Detect which cell encompasses the target text, then output its (x, y) center coordinate. 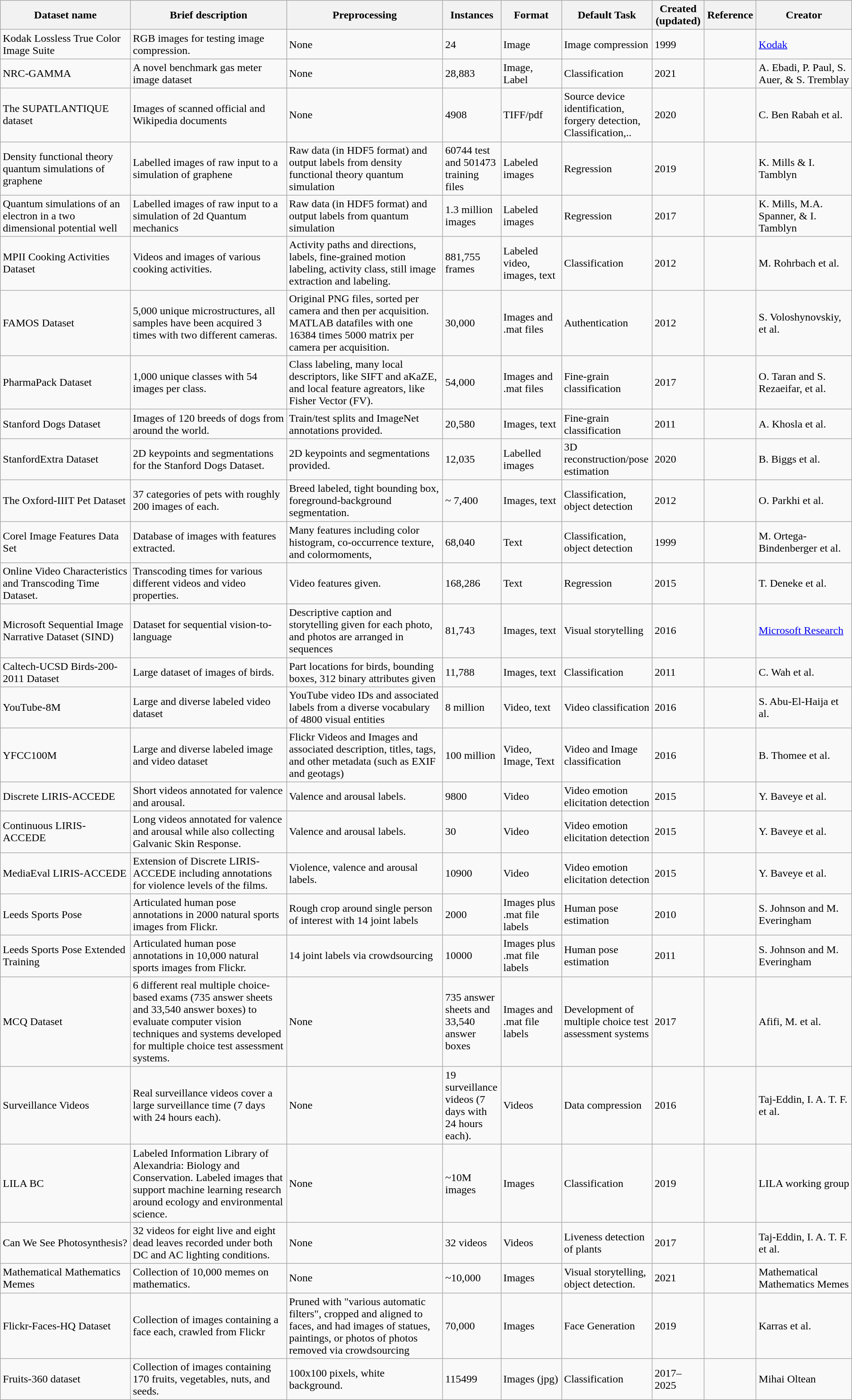
Long videos annotated for valence and arousal while also collecting Galvanic Skin Response. (209, 832)
Liveness detection of plants (607, 1243)
Class labeling, many local descriptors, like SIFT and aKaZE, and local feature agreators, like Fisher Vector (FV). (365, 382)
37 categories of pets with roughly 200 images of each. (209, 500)
Video features given. (365, 584)
Karras et al. (804, 1326)
Data compression (607, 1105)
Collection of 10,000 memes on mathematics. (209, 1278)
Mihai Oltean (804, 1379)
~10,000 (472, 1278)
Instances (472, 15)
28,883 (472, 74)
Density functional theory quantum simulations of graphene (66, 168)
Labelled images of raw input to a simulation of 2d Quantum mechanics (209, 216)
C. Wah et al. (804, 673)
MCQ Dataset (66, 1021)
Caltech-UCSD Birds-200-2011 Dataset (66, 673)
2D keypoints and segmentations provided. (365, 459)
Images of scanned official and Wikipedia documents (209, 115)
5,000 unique microstructures, all samples have been acquired 3 times with two different cameras. (209, 323)
Real surveillance videos cover a large surveillance time (7 days with 24 hours each). (209, 1105)
Online Video Characteristics and Transcoding Time Dataset. (66, 584)
30 (472, 832)
1,000 unique classes with 54 images per class. (209, 382)
Leeds Sports Pose Extended Training (66, 956)
S. Voloshynovskiy, et al. (804, 323)
Preprocessing (365, 15)
Images (jpg) (531, 1379)
Kodak Lossless True Color Image Suite (66, 44)
Database of images with features extracted. (209, 542)
Format (531, 15)
Labeled video, images, text (531, 263)
Authentication (607, 323)
Large and diverse labeled video dataset (209, 708)
Collection of images containing 170 fruits, vegetables, nuts, and seeds. (209, 1379)
Video and Image classification (607, 755)
30,000 (472, 323)
Flickr-Faces-HQ Dataset (66, 1326)
Fruits-360 dataset (66, 1379)
32 videos for eight live and eight dead leaves recorded under both DC and AC lighting conditions. (209, 1243)
FAMOS Dataset (66, 323)
The Oxford-IIIT Pet Dataset (66, 500)
Images and .mat file labels (531, 1021)
Face Generation (607, 1326)
68,040 (472, 542)
Kodak (804, 44)
B. Thomee et al. (804, 755)
Discrete LIRIS-ACCEDE (66, 797)
Violence, valence and arousal labels. (365, 873)
The SUPATLANTIQUE dataset (66, 115)
19 surveillance videos (7 days with 24 hours each). (472, 1105)
2D keypoints and segmentations for the Stanford Dogs Dataset. (209, 459)
Large and diverse labeled image and video dataset (209, 755)
~10M images (472, 1183)
Leeds Sports Pose (66, 914)
Can We See Photosynthesis? (66, 1243)
Continuous LIRIS-ACCEDE (66, 832)
24 (472, 44)
20,580 (472, 424)
Microsoft Sequential Image Narrative Dataset (SIND) (66, 631)
Articulated human pose annotations in 10,000 natural sports images from Flickr. (209, 956)
Labelled images (531, 459)
9800 (472, 797)
Surveillance Videos (66, 1105)
YouTube video IDs and associated labels from a diverse vocabulary of 4800 visual entities (365, 708)
Video, Image, Text (531, 755)
Brief description (209, 15)
Created (updated) (678, 15)
Image (531, 44)
Afifi, M. et al. (804, 1021)
MPII Cooking Activities Dataset (66, 263)
M. Ortega-Bindenberger et al. (804, 542)
Flickr Videos and Images and associated description, titles, tags, and other metadata (such as EXIF and geotags) (365, 755)
T. Deneke et al. (804, 584)
2010 (678, 914)
881,755 frames (472, 263)
Image compression (607, 44)
M. Rohrbach et al. (804, 263)
PharmaPack Dataset (66, 382)
Default Task (607, 15)
~ 7,400 (472, 500)
115499 (472, 1379)
Raw data (in HDF5 format) and output labels from density functional theory quantum simulation (365, 168)
Transcoding times for various different videos and video properties. (209, 584)
C. Ben Rabah et al. (804, 115)
12,035 (472, 459)
11,788 (472, 673)
Reference (730, 15)
Microsoft Research (804, 631)
Dataset for sequential vision-to-language (209, 631)
Quantum simulations of an electron in a two dimensional potential well (66, 216)
Articulated human pose annotations in 2000 natural sports images from Flickr. (209, 914)
Raw data (in HDF5 format) and output labels from quantum simulation (365, 216)
LILA working group (804, 1183)
StanfordExtra Dataset (66, 459)
8 million (472, 708)
Activity paths and directions, labels, fine-grained motion labeling, activity class, still image extraction and labeling. (365, 263)
Video, text (531, 708)
Visual storytelling, object detection. (607, 1278)
Source device identification, forgery detection, Classification,.. (607, 115)
Original PNG files, sorted per camera and then per acquisition. MATLAB datafiles with one 16384 times 5000 matrix per camera per acquisition. (365, 323)
Video classification (607, 708)
81,743 (472, 631)
LILA BC (66, 1183)
B. Biggs et al. (804, 459)
YouTube-8M (66, 708)
Train/test splits and ImageNet annotations provided. (365, 424)
Corel Image Features Data Set (66, 542)
2000 (472, 914)
K. Mills, M.A. Spanner, & I. Tamblyn (804, 216)
Large dataset of images of birds. (209, 673)
A. Ebadi, P. Paul, S. Auer, & S. Tremblay (804, 74)
Rough crop around single person of interest with 14 joint labels (365, 914)
S. Abu-El-Haija et al. (804, 708)
32 videos (472, 1243)
RGB images for testing image compression. (209, 44)
YFCC100M (66, 755)
1.3 million images (472, 216)
Development of multiple choice test assessment systems (607, 1021)
Videos and images of various cooking activities. (209, 263)
10900 (472, 873)
10000 (472, 956)
A. Khosla et al. (804, 424)
735 answer sheets and 33,540 answer boxes (472, 1021)
K. Mills & I. Tamblyn (804, 168)
Collection of images containing a face each, crawled from Flickr (209, 1326)
Dataset name (66, 15)
Descriptive caption and storytelling given for each photo, and photos are arranged in sequences (365, 631)
O. Parkhi et al. (804, 500)
Labelled images of raw input to a simulation of graphene (209, 168)
Stanford Dogs Dataset (66, 424)
A novel benchmark gas meter image dataset (209, 74)
Part locations for birds, bounding boxes, 312 binary attributes given (365, 673)
4908 (472, 115)
Short videos annotated for valence and arousal. (209, 797)
2017–2025 (678, 1379)
100 million (472, 755)
Image, Label (531, 74)
Visual storytelling (607, 631)
NRC-GAMMA (66, 74)
MediaEval LIRIS-ACCEDE (66, 873)
Images of 120 breeds of dogs from around the world. (209, 424)
Creator (804, 15)
TIFF/pdf (531, 115)
Breed labeled, tight bounding box, foreground-background segmentation. (365, 500)
14 joint labels via crowdsourcing (365, 956)
Many features including color histogram, co-occurrence texture, and colormoments, (365, 542)
168,286 (472, 584)
70,000 (472, 1326)
100x100 pixels, white background. (365, 1379)
Extension of Discrete LIRIS-ACCEDE including annotations for violence levels of the films. (209, 873)
54,000 (472, 382)
O. Taran and S. Rezaeifar, et al. (804, 382)
60744 test and 501473 training files (472, 168)
3D reconstruction/pose estimation (607, 459)
